From the cell containing the given text, extract its center point as (x, y) coordinate. 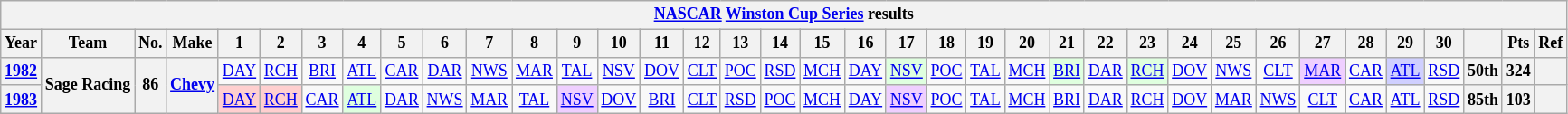
7 (489, 43)
Make (193, 43)
22 (1106, 43)
4 (362, 43)
18 (946, 43)
8 (535, 43)
12 (702, 43)
28 (1366, 43)
15 (822, 43)
21 (1068, 43)
17 (907, 43)
103 (1518, 100)
Team (87, 43)
20 (1027, 43)
6 (445, 43)
30 (1444, 43)
85th (1484, 100)
14 (780, 43)
5 (402, 43)
16 (865, 43)
86 (150, 85)
324 (1518, 71)
Pts (1518, 43)
No. (150, 43)
NASCAR Winston Cup Series results (784, 14)
Ref (1551, 43)
23 (1147, 43)
26 (1278, 43)
27 (1323, 43)
Year (22, 43)
11 (662, 43)
2 (280, 43)
10 (619, 43)
9 (577, 43)
Sage Racing (87, 85)
25 (1234, 43)
19 (985, 43)
1 (239, 43)
29 (1405, 43)
3 (322, 43)
1983 (22, 100)
1982 (22, 71)
24 (1190, 43)
13 (740, 43)
Chevy (193, 85)
50th (1484, 71)
